Return [X, Y] of the center of cell containing provided text 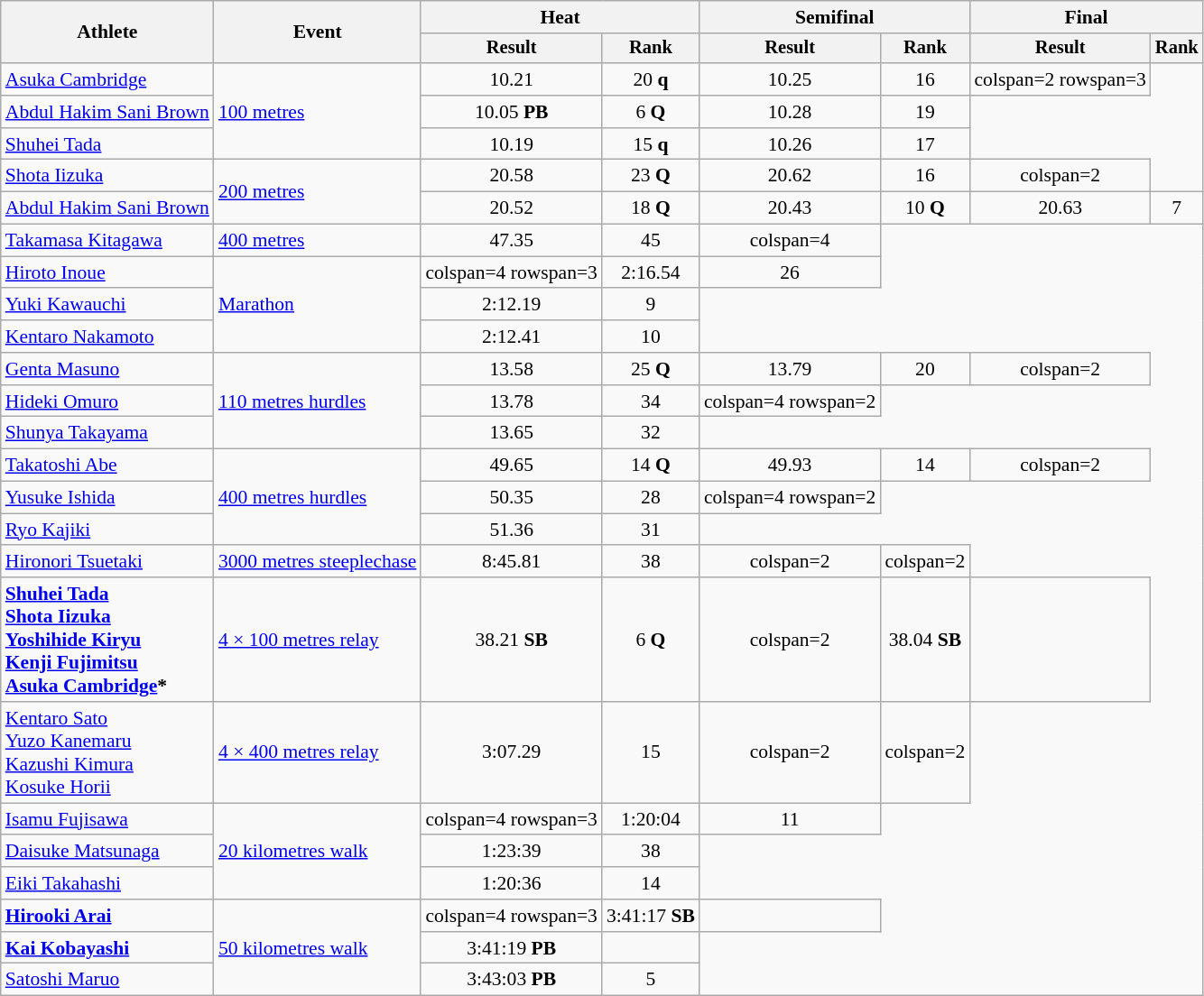
10.19 [511, 144]
Heat [560, 17]
4 × 400 metres relay [318, 752]
17 [924, 144]
50 kilometres walk [318, 947]
Isamu Fujisawa [107, 819]
20.43 [791, 208]
3:07.29 [511, 752]
20.63 [1060, 208]
4 × 100 metres relay [318, 640]
Athlete [107, 32]
Kentaro SatoYuzo KanemaruKazushi KimuraKosuke Horii [107, 752]
20.52 [511, 208]
31 [651, 530]
400 metres [318, 241]
15 [651, 752]
34 [651, 401]
14 Q [651, 466]
50.35 [511, 498]
45 [651, 241]
20.58 [511, 176]
20 q [651, 79]
Kentaro Nakamoto [107, 337]
Genta Masuno [107, 369]
49.93 [791, 466]
3:41:17 SB [651, 916]
10 Q [924, 208]
23 Q [651, 176]
19 [924, 112]
26 [791, 272]
Takatoshi Abe [107, 466]
200 metres [318, 191]
Event [318, 32]
Asuka Cambridge [107, 79]
Shuhei TadaShota IizukaYoshihide KiryuKenji FujimitsuAsuka Cambridge* [107, 640]
51.36 [511, 530]
10 [651, 337]
Eiki Takahashi [107, 883]
2:16.54 [651, 272]
Yuki Kawauchi [107, 305]
5 [651, 980]
2:12.41 [511, 337]
Shuhei Tada [107, 144]
colspan=4 [791, 241]
18 Q [651, 208]
47.35 [511, 241]
Hirooki Arai [107, 916]
Kai Kobayashi [107, 948]
Shunya Takayama [107, 433]
28 [651, 498]
13.78 [511, 401]
10.21 [511, 79]
7 [1177, 208]
20 kilometres walk [318, 852]
1:20:04 [651, 819]
Shota Iizuka [107, 176]
15 q [651, 144]
10.28 [791, 112]
32 [651, 433]
Hironori Tsuetaki [107, 562]
Daisuke Matsunaga [107, 852]
49.65 [511, 466]
9 [651, 305]
13.79 [791, 369]
Hideki Omuro [107, 401]
Ryo Kajiki [107, 530]
Marathon [318, 305]
3:41:19 PB [511, 948]
Final [1086, 17]
38.04 SB [924, 640]
20.62 [791, 176]
13.65 [511, 433]
Yusuke Ishida [107, 498]
Hiroto Inoue [107, 272]
13.58 [511, 369]
10.25 [791, 79]
10.26 [791, 144]
110 metres hurdles [318, 401]
Satoshi Maruo [107, 980]
11 [791, 819]
20 [924, 369]
colspan=2 rowspan=3 [1060, 79]
Takamasa Kitagawa [107, 241]
Semifinal [835, 17]
1:23:39 [511, 852]
38.21 SB [511, 640]
25 Q [651, 369]
10.05 PB [511, 112]
2:12.19 [511, 305]
3000 metres steeplechase [318, 562]
3:43:03 PB [511, 980]
8:45.81 [511, 562]
100 metres [318, 112]
1:20:36 [511, 883]
400 metres hurdles [318, 498]
